Scan for the cell matching the given text and deliver its [x, y] coordinate at center. 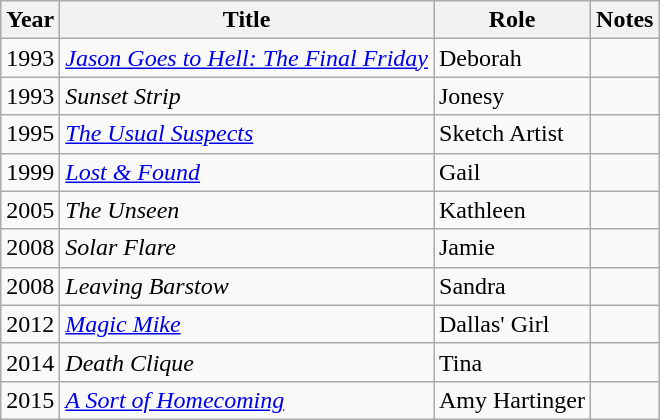
Leaving Barstow [247, 286]
The Unseen [247, 210]
Title [247, 20]
Deborah [512, 58]
Sketch Artist [512, 134]
Magic Mike [247, 324]
Gail [512, 172]
Solar Flare [247, 248]
Role [512, 20]
Jamie [512, 248]
Notes [625, 20]
The Usual Suspects [247, 134]
Sunset Strip [247, 96]
Dallas' Girl [512, 324]
Kathleen [512, 210]
A Sort of Homecoming [247, 400]
2015 [30, 400]
2012 [30, 324]
Jason Goes to Hell: The Final Friday [247, 58]
Amy Hartinger [512, 400]
Death Clique [247, 362]
Sandra [512, 286]
1995 [30, 134]
Year [30, 20]
2005 [30, 210]
Tina [512, 362]
1999 [30, 172]
Jonesy [512, 96]
Lost & Found [247, 172]
2014 [30, 362]
